Capture the cell that displays the provided text and extract its [X, Y] central coordinate. 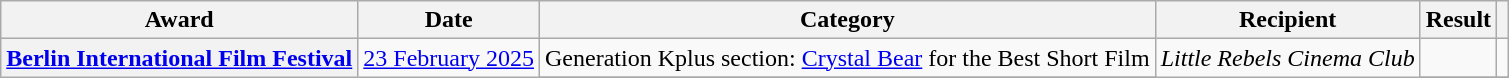
Category [848, 20]
Little Rebels Cinema Club [1288, 58]
Result [1458, 20]
Generation Kplus section: Crystal Bear for the Best Short Film [848, 58]
Berlin International Film Festival [180, 58]
Date [449, 20]
Recipient [1288, 20]
23 February 2025 [449, 58]
Award [180, 20]
